Search for the cell housing the specified text and yield its (x, y) center coordinate. 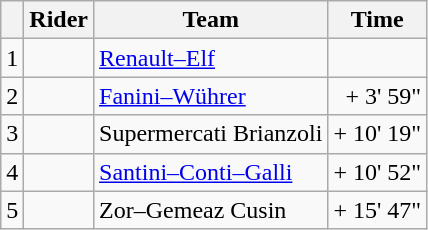
+ 3' 59" (378, 96)
Supermercati Brianzoli (211, 134)
Rider (59, 20)
Santini–Conti–Galli (211, 172)
3 (12, 134)
Time (378, 20)
2 (12, 96)
5 (12, 210)
Renault–Elf (211, 58)
+ 10' 19" (378, 134)
1 (12, 58)
Zor–Gemeaz Cusin (211, 210)
4 (12, 172)
+ 10' 52" (378, 172)
+ 15' 47" (378, 210)
Fanini–Wührer (211, 96)
Team (211, 20)
